Output the [x, y] coordinate of the center of the cell containing the given text.  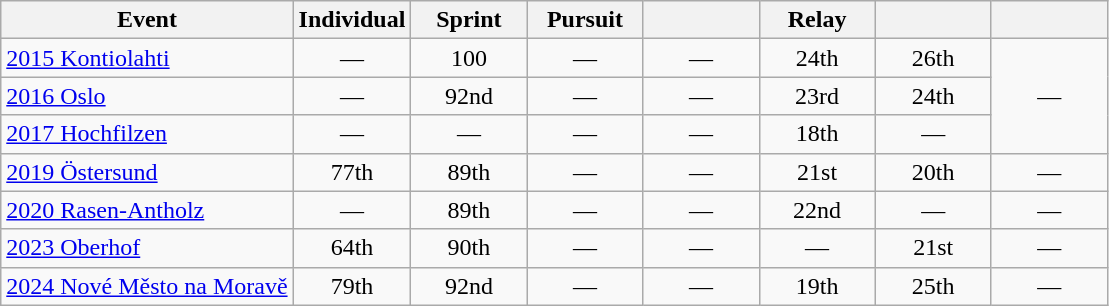
19th [817, 286]
77th [352, 172]
2016 Oslo [147, 96]
Pursuit [585, 20]
22nd [817, 210]
26th [933, 58]
2019 Östersund [147, 172]
64th [352, 248]
Event [147, 20]
Individual [352, 20]
20th [933, 172]
2017 Hochfilzen [147, 134]
25th [933, 286]
100 [469, 58]
Sprint [469, 20]
Relay [817, 20]
90th [469, 248]
2020 Rasen-Antholz [147, 210]
2015 Kontiolahti [147, 58]
2024 Nové Město na Moravě [147, 286]
2023 Oberhof [147, 248]
18th [817, 134]
79th [352, 286]
23rd [817, 96]
